Locate the cell with the specified text and output its (x, y) center coordinate. 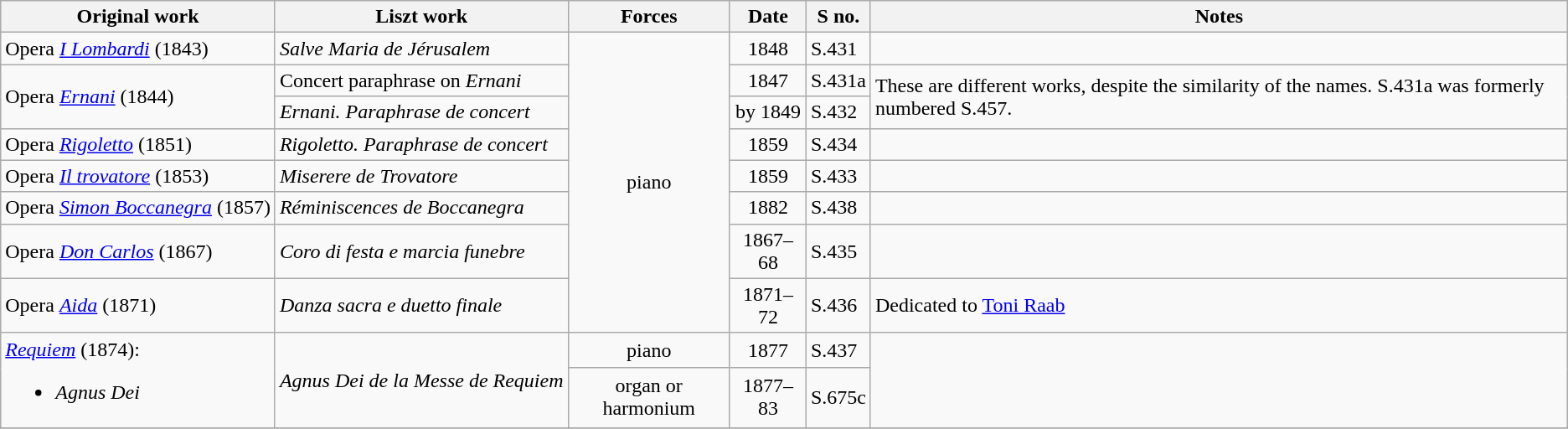
S.431 (838, 49)
Opera Ernani (1844) (138, 96)
Notes (1219, 17)
Coro di festa e marcia funebre (421, 251)
1882 (767, 208)
S.675c (838, 397)
Opera I Lombardi (1843) (138, 49)
Liszt work (421, 17)
Rigoletto. Paraphrase de concert (421, 144)
S.434 (838, 144)
Miserere de Trovatore (421, 176)
Opera Rigoletto (1851) (138, 144)
by 1849 (767, 112)
1847 (767, 80)
S.438 (838, 208)
1877 (767, 350)
S.431a (838, 80)
S.435 (838, 251)
Forces (648, 17)
Dedicated to Toni Raab (1219, 305)
Agnus Dei de la Messe de Requiem (421, 380)
Opera Il trovatore (1853) (138, 176)
Requiem (1874):Agnus Dei (138, 380)
1867–68 (767, 251)
Original work (138, 17)
Concert paraphrase on Ernani (421, 80)
Salve Maria de Jérusalem (421, 49)
Danza sacra e duetto finale (421, 305)
S.436 (838, 305)
1848 (767, 49)
S.432 (838, 112)
Réminiscences de Boccanegra (421, 208)
S.437 (838, 350)
1871–72 (767, 305)
Ernani. Paraphrase de concert (421, 112)
S.433 (838, 176)
Opera Don Carlos (1867) (138, 251)
Date (767, 17)
These are different works, despite the similarity of the names. S.431a was formerly numbered S.457. (1219, 96)
S no. (838, 17)
Opera Simon Boccanegra (1857) (138, 208)
Opera Aida (1871) (138, 305)
organ or harmonium (648, 397)
1877–83 (767, 397)
